Extract the [X, Y] coordinate from the center of the cell holding the provided text.  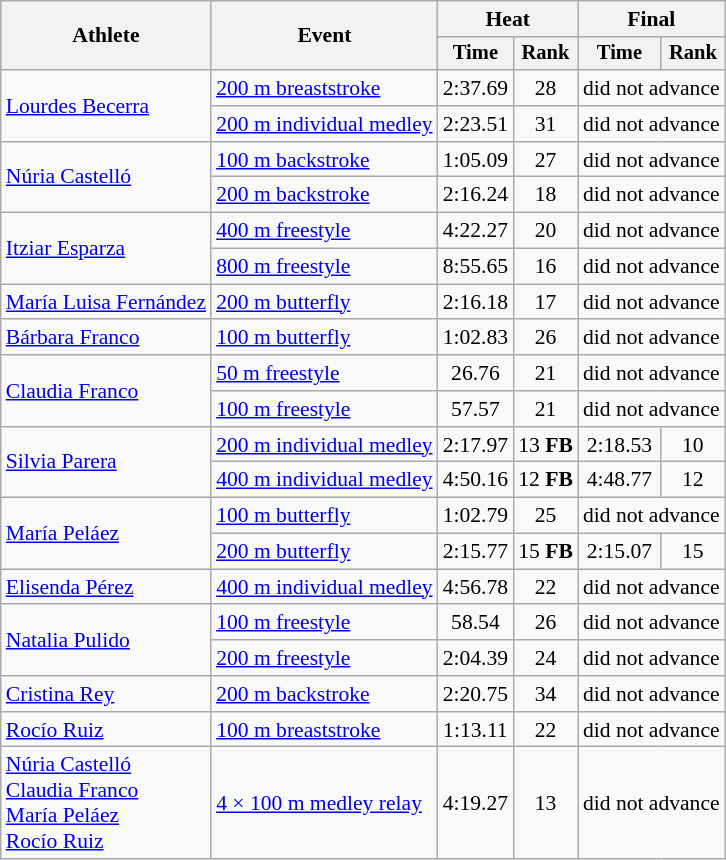
18 [546, 195]
26.76 [476, 373]
15 [693, 552]
58.54 [476, 623]
Bárbara Franco [106, 338]
12 [693, 480]
28 [546, 88]
2:37.69 [476, 88]
Event [324, 36]
400 m freestyle [324, 231]
100 m backstroke [324, 160]
4:19.27 [476, 803]
25 [546, 516]
50 m freestyle [324, 373]
2:16.24 [476, 195]
2:04.39 [476, 658]
4:48.77 [620, 480]
17 [546, 302]
Itziar Esparza [106, 248]
Natalia Pulido [106, 640]
10 [693, 445]
15 FB [546, 552]
24 [546, 658]
1:02.83 [476, 338]
1:05.09 [476, 160]
2:23.51 [476, 124]
Núria Castelló [106, 178]
María Luisa Fernández [106, 302]
Heat [508, 19]
16 [546, 267]
Silvia Parera [106, 462]
800 m freestyle [324, 267]
4 × 100 m medley relay [324, 803]
2:15.07 [620, 552]
13 FB [546, 445]
200 m freestyle [324, 658]
100 m breaststroke [324, 730]
20 [546, 231]
2:16.18 [476, 302]
4:50.16 [476, 480]
María Peláez [106, 534]
1:13.11 [476, 730]
2:15.77 [476, 552]
4:22.27 [476, 231]
2:17.97 [476, 445]
Elisenda Pérez [106, 587]
Claudia Franco [106, 390]
Athlete [106, 36]
2:18.53 [620, 445]
Rocío Ruiz [106, 730]
Lourdes Becerra [106, 106]
34 [546, 694]
1:02.79 [476, 516]
13 [546, 803]
4:56.78 [476, 587]
27 [546, 160]
12 FB [546, 480]
8:55.65 [476, 267]
Núria CastellóClaudia FrancoMaría PeláezRocío Ruiz [106, 803]
2:20.75 [476, 694]
31 [546, 124]
Final [652, 19]
200 m breaststroke [324, 88]
57.57 [476, 409]
Cristina Rey [106, 694]
